Pinpoint the cell where the given text exists, returning its [x, y] midpoint coordinate. 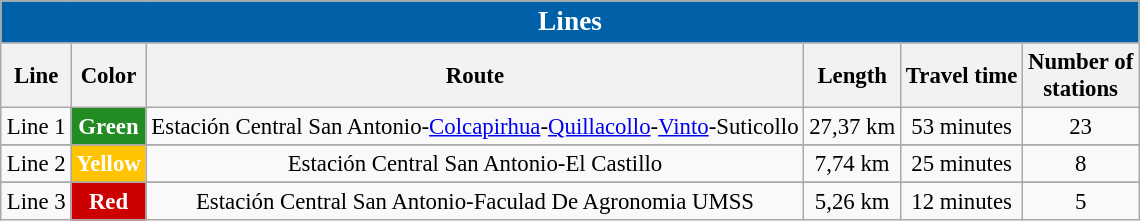
12 minutes [962, 202]
Red [108, 202]
5 [1081, 202]
Estación Central San Antonio-Faculad De Agronomia UMSS [475, 202]
5,26 km [852, 202]
Estación Central San Antonio-Colcapirhua-Quillacollo-Vinto-Suticollo [475, 126]
Line 2 [36, 164]
53 minutes [962, 126]
Yellow [108, 164]
Number ofstations [1081, 76]
Length [852, 76]
23 [1081, 126]
Lines [570, 22]
27,37 km [852, 126]
Travel time [962, 76]
7,74 km [852, 164]
Route [475, 76]
Line 3 [36, 202]
Line 1 [36, 126]
Line [36, 76]
Color [108, 76]
8 [1081, 164]
25 minutes [962, 164]
Green [108, 126]
Estación Central San Antonio-El Castillo [475, 164]
